Find where the given text appears and provide that cell's center as (X, Y) coordinate. 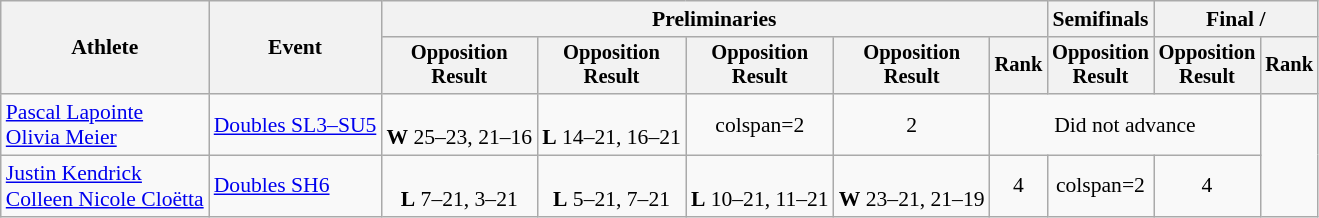
L 5–21, 7–21 (612, 186)
L 10–21, 11–21 (760, 186)
Semifinals (1100, 19)
Preliminaries (714, 19)
Athlete (105, 48)
W 25–23, 21–16 (459, 124)
L 7–21, 3–21 (459, 186)
Event (296, 48)
Doubles SH6 (296, 186)
Doubles SL3–SU5 (296, 124)
L 14–21, 16–21 (612, 124)
Final / (1236, 19)
2 (912, 124)
Pascal LapointeOlivia Meier (105, 124)
Did not advance (1126, 124)
W 23–21, 21–19 (912, 186)
Justin KendrickColleen Nicole Cloëtta (105, 186)
